Output the (X, Y) coordinate of the center of the cell containing the given text.  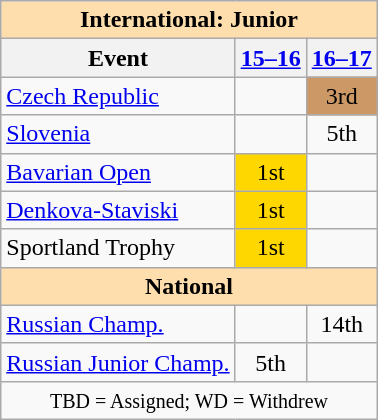
Russian Champ. (118, 324)
International: Junior (190, 20)
Russian Junior Champ. (118, 362)
Slovenia (118, 134)
TBD = Assigned; WD = Withdrew (190, 400)
Denkova-Staviski (118, 210)
3rd (342, 96)
Event (118, 58)
16–17 (342, 58)
Sportland Trophy (118, 248)
Czech Republic (118, 96)
Bavarian Open (118, 172)
15–16 (270, 58)
National (190, 286)
14th (342, 324)
